Pinpoint the cell where the given text exists, returning its [X, Y] midpoint coordinate. 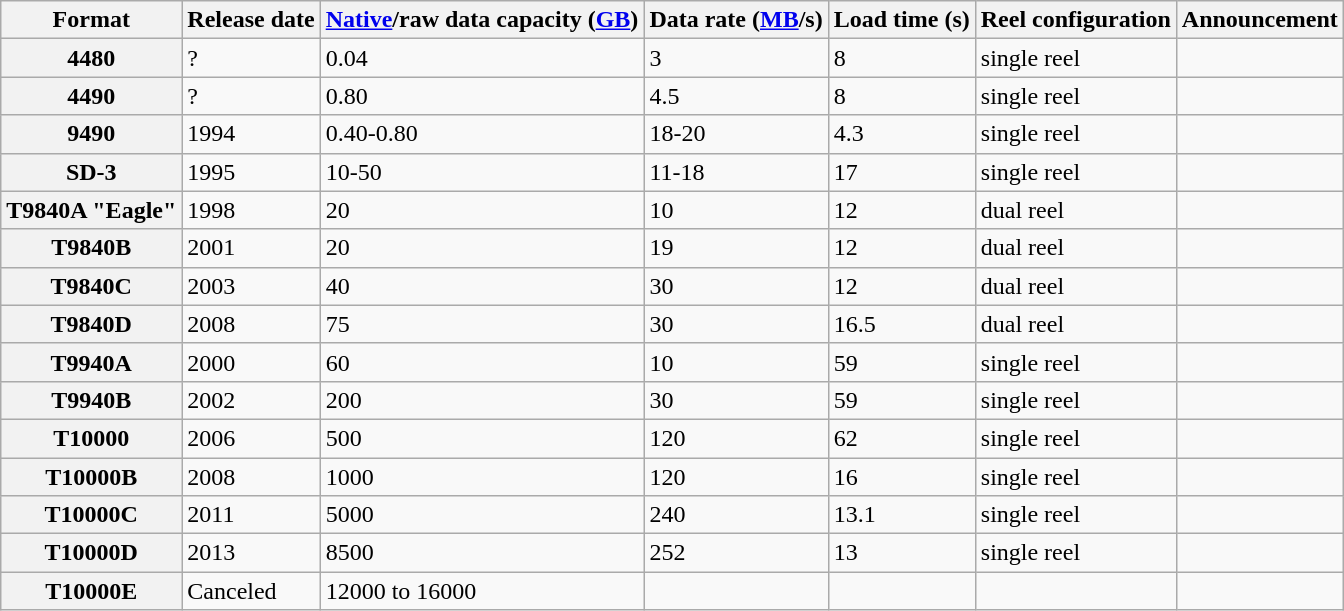
4.5 [736, 96]
2013 [251, 553]
12000 to 16000 [482, 591]
2003 [251, 286]
13.1 [902, 515]
240 [736, 515]
2011 [251, 515]
T9840D [92, 324]
T10000D [92, 553]
11-18 [736, 172]
200 [482, 400]
T9940B [92, 400]
1995 [251, 172]
2002 [251, 400]
0.80 [482, 96]
17 [902, 172]
Canceled [251, 591]
T9840A "Eagle" [92, 210]
T10000B [92, 477]
1000 [482, 477]
SD-3 [92, 172]
0.40-0.80 [482, 134]
Format [92, 20]
4480 [92, 58]
60 [482, 362]
T9940A [92, 362]
62 [902, 438]
T9840C [92, 286]
1994 [251, 134]
Announcement [1260, 20]
2000 [251, 362]
19 [736, 248]
2006 [251, 438]
252 [736, 553]
0.04 [482, 58]
T9840B [92, 248]
13 [902, 553]
Release date [251, 20]
Native/raw data capacity (GB) [482, 20]
T10000E [92, 591]
Data rate (MB/s) [736, 20]
3 [736, 58]
500 [482, 438]
16 [902, 477]
4.3 [902, 134]
4490 [92, 96]
T10000C [92, 515]
9490 [92, 134]
16.5 [902, 324]
T10000 [92, 438]
18-20 [736, 134]
2001 [251, 248]
1998 [251, 210]
8500 [482, 553]
Reel configuration [1076, 20]
Load time (s) [902, 20]
5000 [482, 515]
75 [482, 324]
10-50 [482, 172]
40 [482, 286]
